Output the [X, Y] coordinate of the center of the cell containing the given text.  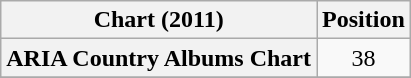
38 [364, 58]
Chart (2011) [159, 20]
ARIA Country Albums Chart [159, 58]
Position [364, 20]
